Find where the given text appears and provide that cell's center as (X, Y) coordinate. 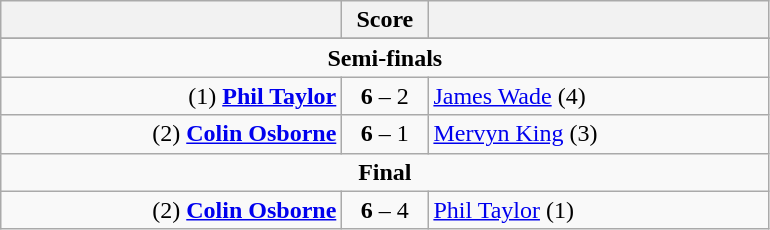
Phil Taylor (1) (598, 210)
Mervyn King (3) (598, 134)
Score (385, 20)
(1) Phil Taylor (172, 96)
Final (385, 172)
James Wade (4) (598, 96)
Semi-finals (385, 58)
6 – 2 (385, 96)
6 – 1 (385, 134)
6 – 4 (385, 210)
